Scan for the cell matching the given text and deliver its [X, Y] coordinate at center. 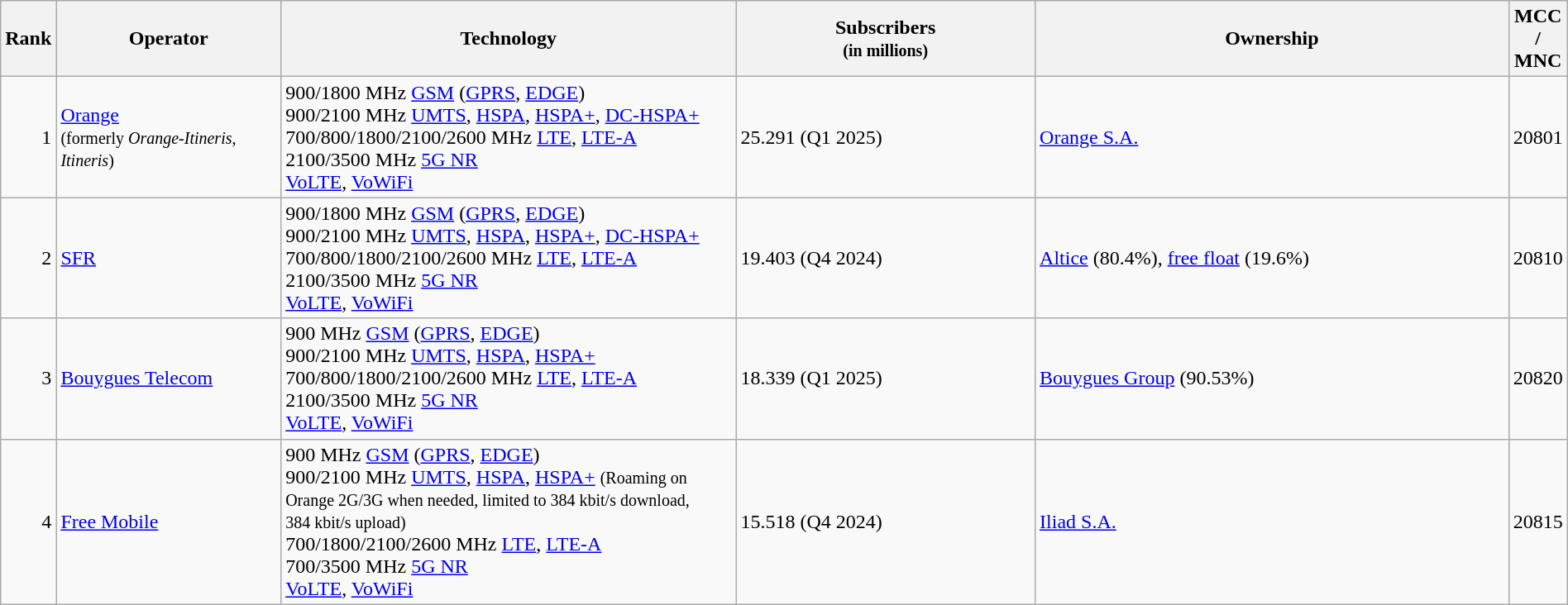
18.339 (Q1 2025) [886, 379]
20820 [1538, 379]
2 [28, 258]
Ownership [1272, 39]
Bouygues Telecom [169, 379]
25.291 (Q1 2025) [886, 137]
SFR [169, 258]
Operator [169, 39]
Altice (80.4%), free float (19.6%) [1272, 258]
Orange S.A. [1272, 137]
MCC / MNC [1538, 39]
Technology [509, 39]
Iliad S.A. [1272, 522]
Subscribers(in millions) [886, 39]
20801 [1538, 137]
20815 [1538, 522]
Orange (formerly Orange-Itineris, Itineris) [169, 137]
3 [28, 379]
20810 [1538, 258]
900 MHz GSM (GPRS, EDGE) 900/2100 MHz UMTS, HSPA, HSPA+700/800/1800/2100/2600 MHz LTE, LTE-A2100/3500 MHz 5G NRVoLTE, VoWiFi [509, 379]
Free Mobile [169, 522]
1 [28, 137]
19.403 (Q4 2024) [886, 258]
4 [28, 522]
Rank [28, 39]
Bouygues Group (90.53%) [1272, 379]
15.518 (Q4 2024) [886, 522]
